Capture the cell that displays the provided text and extract its [X, Y] central coordinate. 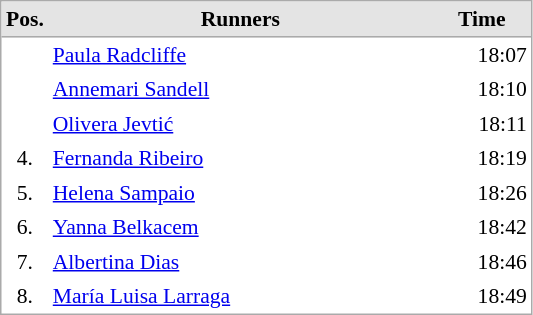
Albertina Dias [240, 261]
Fernanda Ribeiro [240, 158]
18:07 [482, 55]
18:19 [482, 158]
4. [26, 158]
Runners [240, 20]
Annemari Sandell [240, 89]
18:42 [482, 227]
Time [482, 20]
18:10 [482, 89]
18:26 [482, 193]
6. [26, 227]
8. [26, 296]
María Luisa Larraga [240, 296]
Yanna Belkacem [240, 227]
5. [26, 193]
18:46 [482, 261]
Paula Radcliffe [240, 55]
18:11 [482, 123]
Olivera Jevtić [240, 123]
18:49 [482, 296]
7. [26, 261]
Helena Sampaio [240, 193]
Pos. [26, 20]
